Pinpoint the cell where the given text exists, returning its [X, Y] midpoint coordinate. 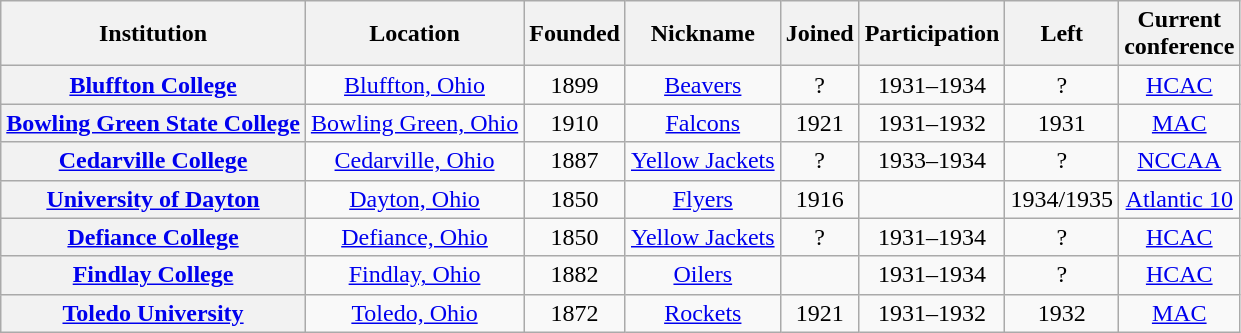
Toledo, Ohio [414, 313]
Atlantic 10 [1180, 199]
Joined [820, 34]
Defiance College [154, 237]
Bluffton College [154, 85]
Location [414, 34]
1882 [575, 275]
Institution [154, 34]
Flyers [702, 199]
NCCAA [1180, 161]
Participation [932, 34]
Founded [575, 34]
Dayton, Ohio [414, 199]
Rockets [702, 313]
Falcons [702, 123]
Bowling Green State College [154, 123]
Oilers [702, 275]
Cedarville, Ohio [414, 161]
Currentconference [1180, 34]
1910 [575, 123]
Bluffton, Ohio [414, 85]
Cedarville College [154, 161]
Findlay, Ohio [414, 275]
Findlay College [154, 275]
1872 [575, 313]
1916 [820, 199]
1934/1935 [1062, 199]
1932 [1062, 313]
1933–1934 [932, 161]
1899 [575, 85]
1887 [575, 161]
Nickname [702, 34]
University of Dayton [154, 199]
1931 [1062, 123]
Left [1062, 34]
Bowling Green, Ohio [414, 123]
Defiance, Ohio [414, 237]
Toledo University [154, 313]
Beavers [702, 85]
